From the cell containing the given text, extract its center point as (x, y) coordinate. 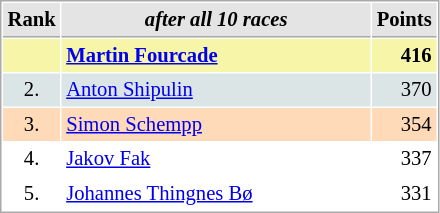
2. (32, 90)
331 (404, 194)
Points (404, 20)
Martin Fourcade (216, 56)
370 (404, 90)
416 (404, 56)
Johannes Thingnes Bø (216, 194)
337 (404, 158)
Anton Shipulin (216, 90)
5. (32, 194)
after all 10 races (216, 20)
Rank (32, 20)
Jakov Fak (216, 158)
4. (32, 158)
354 (404, 124)
Simon Schempp (216, 124)
3. (32, 124)
